Extract the (x, y) coordinate from the center of the cell holding the provided text.  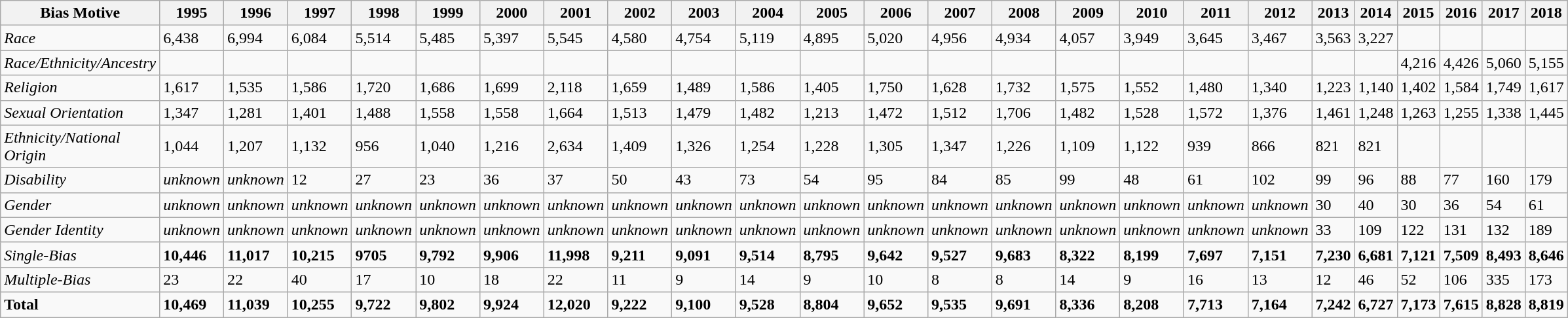
7,151 (1280, 255)
9,211 (640, 255)
6,438 (192, 38)
9,722 (384, 304)
9,652 (896, 304)
5,397 (512, 38)
1,628 (960, 88)
1,254 (768, 147)
Bias Motive (80, 13)
8,493 (1504, 255)
5,119 (768, 38)
Race (80, 38)
1,402 (1419, 88)
122 (1419, 230)
Ethnicity/National Origin (80, 147)
1,488 (384, 113)
37 (576, 180)
12,020 (576, 304)
8,336 (1088, 304)
1,659 (640, 88)
7,242 (1334, 304)
1,281 (255, 113)
1,528 (1152, 113)
1,575 (1088, 88)
2008 (1024, 13)
4,216 (1419, 63)
3,563 (1334, 38)
9,906 (512, 255)
1,480 (1216, 88)
8,322 (1088, 255)
6,084 (320, 38)
1,213 (832, 113)
106 (1461, 279)
27 (384, 180)
10,215 (320, 255)
5,060 (1504, 63)
13 (1280, 279)
7,230 (1334, 255)
1999 (448, 13)
7,173 (1419, 304)
102 (1280, 180)
9,100 (704, 304)
84 (960, 180)
1,376 (1280, 113)
1,248 (1375, 113)
11,017 (255, 255)
7,509 (1461, 255)
Single-Bias (80, 255)
2016 (1461, 13)
1,479 (704, 113)
2,634 (576, 147)
1,489 (704, 88)
5,545 (576, 38)
18 (512, 279)
179 (1546, 180)
1,686 (448, 88)
1,132 (320, 147)
173 (1546, 279)
1,109 (1088, 147)
2015 (1419, 13)
6,727 (1375, 304)
2014 (1375, 13)
2013 (1334, 13)
1,405 (832, 88)
1997 (320, 13)
5,485 (448, 38)
2006 (896, 13)
9,535 (960, 304)
2018 (1546, 13)
1,699 (512, 88)
4,956 (960, 38)
9705 (384, 255)
Gender (80, 205)
77 (1461, 180)
7,164 (1280, 304)
52 (1419, 279)
Race/Ethnicity/Ancestry (80, 63)
1,664 (576, 113)
Total (80, 304)
1,409 (640, 147)
1,263 (1419, 113)
3,227 (1375, 38)
1,720 (384, 88)
2001 (576, 13)
3,949 (1152, 38)
8,646 (1546, 255)
9,924 (512, 304)
6,681 (1375, 255)
2004 (768, 13)
5,155 (1546, 63)
6,994 (255, 38)
46 (1375, 279)
1,040 (448, 147)
3,467 (1280, 38)
8,199 (1152, 255)
10,469 (192, 304)
189 (1546, 230)
1,340 (1280, 88)
1,207 (255, 147)
9,514 (768, 255)
9,527 (960, 255)
Religion (80, 88)
1,512 (960, 113)
9,792 (448, 255)
8,819 (1546, 304)
160 (1504, 180)
2012 (1280, 13)
2005 (832, 13)
132 (1504, 230)
4,057 (1088, 38)
2000 (512, 13)
Gender Identity (80, 230)
9,683 (1024, 255)
1,216 (512, 147)
48 (1152, 180)
1,255 (1461, 113)
4,934 (1024, 38)
11,039 (255, 304)
939 (1216, 147)
9,091 (704, 255)
4,754 (704, 38)
1,338 (1504, 113)
335 (1504, 279)
8,828 (1504, 304)
9,642 (896, 255)
11,998 (576, 255)
1995 (192, 13)
2,118 (576, 88)
109 (1375, 230)
2009 (1088, 13)
1,326 (704, 147)
9,691 (1024, 304)
2010 (1152, 13)
85 (1024, 180)
1,732 (1024, 88)
10,446 (192, 255)
1,706 (1024, 113)
8,795 (832, 255)
9,528 (768, 304)
2011 (1216, 13)
1,226 (1024, 147)
1998 (384, 13)
4,580 (640, 38)
1,750 (896, 88)
131 (1461, 230)
1,749 (1504, 88)
8,804 (832, 304)
1,584 (1461, 88)
1,513 (640, 113)
1,223 (1334, 88)
4,426 (1461, 63)
95 (896, 180)
1,445 (1546, 113)
43 (704, 180)
5,514 (384, 38)
1,535 (255, 88)
956 (384, 147)
1,140 (1375, 88)
7,697 (1216, 255)
1,572 (1216, 113)
2003 (704, 13)
3,645 (1216, 38)
7,121 (1419, 255)
Multiple-Bias (80, 279)
1,044 (192, 147)
11 (640, 279)
1,461 (1334, 113)
Sexual Orientation (80, 113)
7,713 (1216, 304)
Disability (80, 180)
1,122 (1152, 147)
50 (640, 180)
1,552 (1152, 88)
866 (1280, 147)
16 (1216, 279)
1,401 (320, 113)
8,208 (1152, 304)
2002 (640, 13)
1,228 (832, 147)
2007 (960, 13)
5,020 (896, 38)
96 (1375, 180)
4,895 (832, 38)
88 (1419, 180)
17 (384, 279)
73 (768, 180)
9,802 (448, 304)
2017 (1504, 13)
7,615 (1461, 304)
1996 (255, 13)
9,222 (640, 304)
10,255 (320, 304)
33 (1334, 230)
1,472 (896, 113)
1,305 (896, 147)
